Find where the given text appears and provide that cell's center as [X, Y] coordinate. 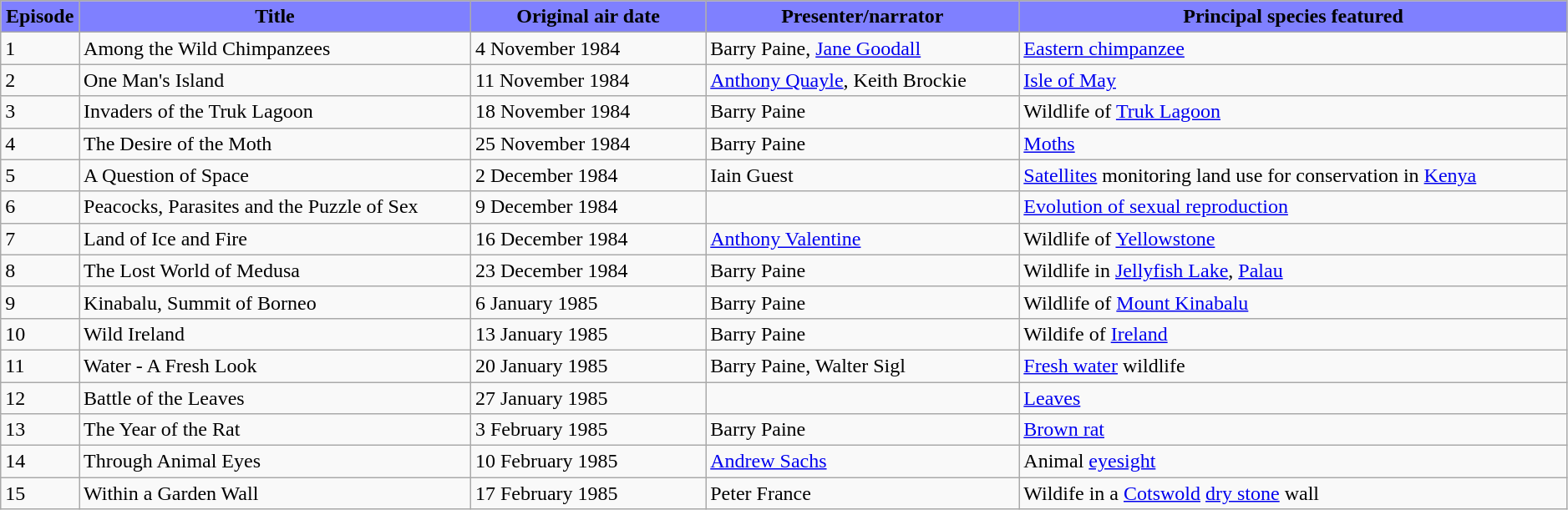
Iain Guest [862, 175]
Barry Paine, Jane Goodall [862, 48]
Peter France [862, 493]
3 February 1985 [588, 430]
25 November 1984 [588, 144]
One Man's Island [276, 80]
Brown rat [1293, 430]
Anthony Valentine [862, 239]
1 [40, 48]
Wildlife of Truk Lagoon [1293, 112]
Andrew Sachs [862, 462]
8 [40, 270]
Wildlife in Jellyfish Lake, Palau [1293, 270]
Evolution of sexual reproduction [1293, 207]
27 January 1985 [588, 398]
13 January 1985 [588, 334]
Among the Wild Chimpanzees [276, 48]
9 [40, 302]
Eastern chimpanzee [1293, 48]
Barry Paine, Walter Sigl [862, 366]
The Desire of the Moth [276, 144]
Invaders of the Truk Lagoon [276, 112]
Wildife in a Cotswold dry stone wall [1293, 493]
11 [40, 366]
Wildlife of Yellowstone [1293, 239]
10 [40, 334]
Moths [1293, 144]
The Year of the Rat [276, 430]
11 November 1984 [588, 80]
17 February 1985 [588, 493]
9 December 1984 [588, 207]
6 January 1985 [588, 302]
Wildlife of Mount Kinabalu [1293, 302]
Wild Ireland [276, 334]
3 [40, 112]
4 November 1984 [588, 48]
6 [40, 207]
Within a Garden Wall [276, 493]
Animal eyesight [1293, 462]
Anthony Quayle, Keith Brockie [862, 80]
Fresh water wildlife [1293, 366]
16 December 1984 [588, 239]
Kinabalu, Summit of Borneo [276, 302]
Principal species featured [1293, 17]
18 November 1984 [588, 112]
The Lost World of Medusa [276, 270]
A Question of Space [276, 175]
Satellites monitoring land use for conservation in Kenya [1293, 175]
23 December 1984 [588, 270]
Land of Ice and Fire [276, 239]
20 January 1985 [588, 366]
12 [40, 398]
Battle of the Leaves [276, 398]
2 [40, 80]
14 [40, 462]
Title [276, 17]
Through Animal Eyes [276, 462]
Leaves [1293, 398]
Original air date [588, 17]
5 [40, 175]
7 [40, 239]
2 December 1984 [588, 175]
15 [40, 493]
Wildife of Ireland [1293, 334]
13 [40, 430]
Presenter/narrator [862, 17]
Peacocks, Parasites and the Puzzle of Sex [276, 207]
10 February 1985 [588, 462]
Isle of May [1293, 80]
4 [40, 144]
Episode [40, 17]
Water - A Fresh Look [276, 366]
